Provide the [X, Y] coordinate of the cell's center where the given text is located.  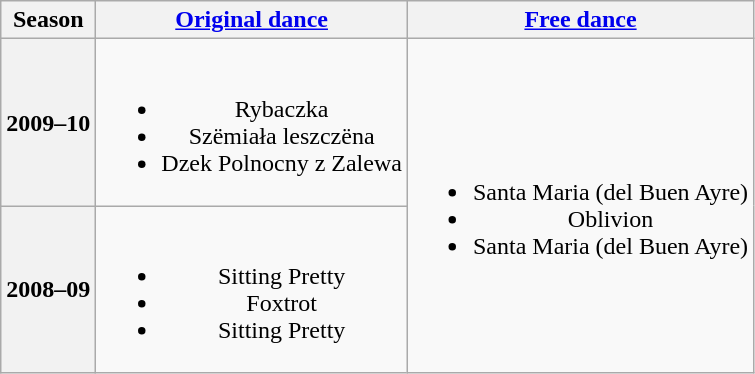
Santa Maria (del Buen Ayre) Oblivion Santa Maria (del Buen Ayre) [580, 206]
Rybaczka Szëmiała leszczëna Dzek Polnocny z Zalewa [252, 122]
Original dance [252, 20]
Sitting Pretty Foxtrot Sitting Pretty [252, 290]
Free dance [580, 20]
Season [48, 20]
2009–10 [48, 122]
2008–09 [48, 290]
